For the text-containing cell, return its midpoint in (X, Y) coordinate format. 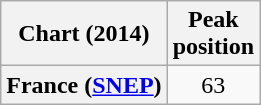
France (SNEP) (84, 85)
Peakposition (213, 34)
Chart (2014) (84, 34)
63 (213, 85)
